From the cell containing the given text, extract its center point as [x, y] coordinate. 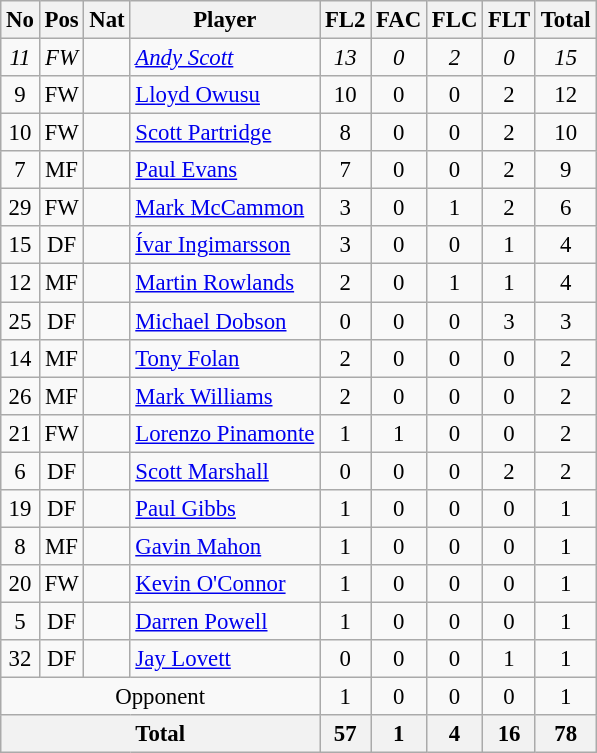
Scott Partridge [225, 133]
Player [225, 20]
13 [346, 58]
29 [20, 208]
Martin Rowlands [225, 283]
26 [20, 396]
16 [510, 734]
FLT [510, 20]
Paul Evans [225, 170]
Pos [62, 20]
FAC [399, 20]
Opponent [160, 697]
Lloyd Owusu [225, 95]
Darren Powell [225, 621]
Scott Marshall [225, 471]
Nat [107, 20]
57 [346, 734]
No [20, 20]
FL2 [346, 20]
32 [20, 659]
Jay Lovett [225, 659]
Michael Dobson [225, 321]
Ívar Ingimarsson [225, 245]
Mark McCammon [225, 208]
Kevin O'Connor [225, 584]
11 [20, 58]
Paul Gibbs [225, 509]
Lorenzo Pinamonte [225, 433]
78 [565, 734]
Tony Folan [225, 358]
Gavin Mahon [225, 546]
21 [20, 433]
5 [20, 621]
20 [20, 584]
19 [20, 509]
Mark Williams [225, 396]
Andy Scott [225, 58]
25 [20, 321]
FLC [454, 20]
14 [20, 358]
